Output the (X, Y) coordinate of the center of the cell containing the given text.  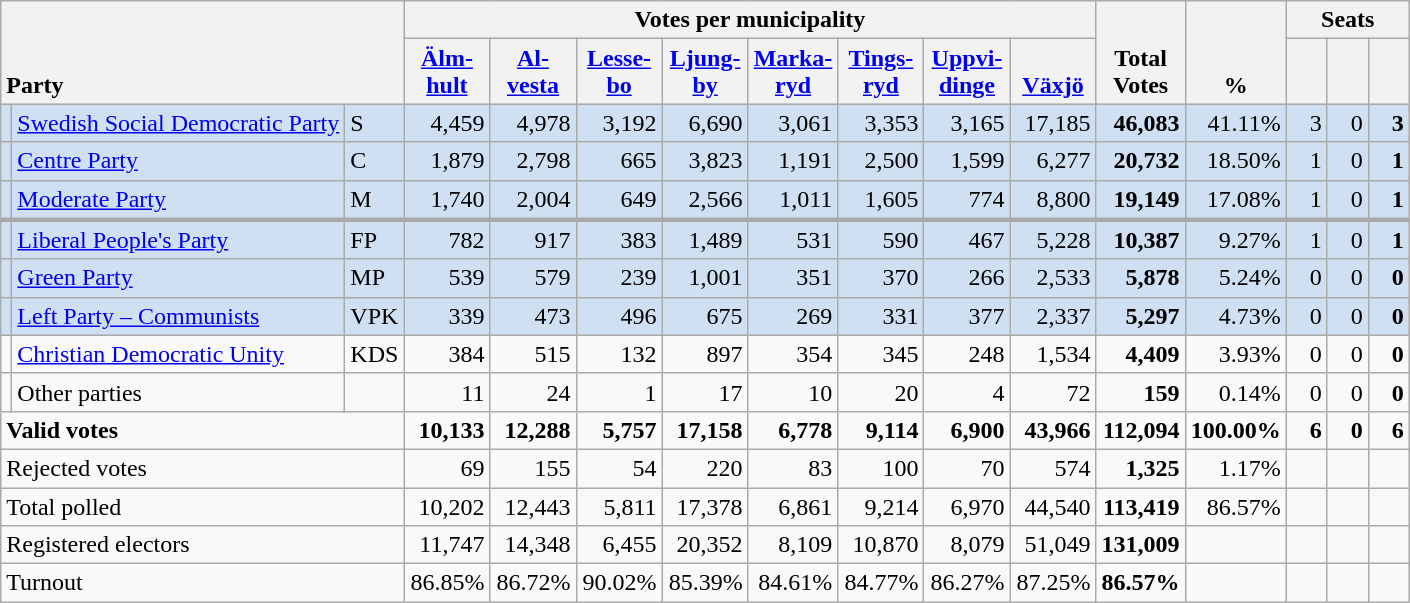
2,798 (533, 161)
12,288 (533, 430)
17 (705, 392)
43,966 (1053, 430)
11,747 (447, 545)
Älm- hult (447, 72)
8,079 (967, 545)
1,489 (705, 240)
345 (881, 354)
4 (967, 392)
Valid votes (202, 430)
590 (881, 240)
Moderate Party (178, 200)
Växjö (1053, 72)
90.02% (619, 583)
86.72% (533, 583)
3,823 (705, 161)
10,133 (447, 430)
12,443 (533, 507)
18.50% (1236, 161)
239 (619, 278)
1,605 (881, 200)
17,185 (1053, 123)
897 (705, 354)
269 (793, 316)
1,879 (447, 161)
6,778 (793, 430)
8,800 (1053, 200)
1,191 (793, 161)
Registered electors (202, 545)
17.08% (1236, 200)
6,970 (967, 507)
17,378 (705, 507)
1,534 (1053, 354)
370 (881, 278)
159 (1140, 392)
Rejected votes (202, 468)
87.25% (1053, 583)
6,277 (1053, 161)
339 (447, 316)
6,455 (619, 545)
3,353 (881, 123)
MP (374, 278)
473 (533, 316)
41.11% (1236, 123)
84.77% (881, 583)
M (374, 200)
649 (619, 200)
4,409 (1140, 354)
S (374, 123)
3,165 (967, 123)
9,214 (881, 507)
331 (881, 316)
539 (447, 278)
467 (967, 240)
Votes per municipality (750, 20)
5,811 (619, 507)
5,297 (1140, 316)
675 (705, 316)
266 (967, 278)
86.27% (967, 583)
Marka- ryd (793, 72)
14,348 (533, 545)
1,011 (793, 200)
354 (793, 354)
Total polled (202, 507)
Centre Party (178, 161)
5,228 (1053, 240)
2,500 (881, 161)
FP (374, 240)
574 (1053, 468)
Turnout (202, 583)
155 (533, 468)
100.00% (1236, 430)
579 (533, 278)
5,757 (619, 430)
C (374, 161)
774 (967, 200)
1.17% (1236, 468)
3,192 (619, 123)
9.27% (1236, 240)
2,337 (1053, 316)
383 (619, 240)
6,861 (793, 507)
VPK (374, 316)
Ljung- by (705, 72)
Liberal People's Party (178, 240)
51,049 (1053, 545)
Party (202, 52)
Tings- ryd (881, 72)
10,202 (447, 507)
0.14% (1236, 392)
83 (793, 468)
85.39% (705, 583)
72 (1053, 392)
20,732 (1140, 161)
4,978 (533, 123)
8,109 (793, 545)
1,325 (1140, 468)
5,878 (1140, 278)
Other parties (178, 392)
112,094 (1140, 430)
377 (967, 316)
Uppvi- dinge (967, 72)
1,001 (705, 278)
531 (793, 240)
54 (619, 468)
20 (881, 392)
496 (619, 316)
44,540 (1053, 507)
17,158 (705, 430)
132 (619, 354)
6,690 (705, 123)
Green Party (178, 278)
782 (447, 240)
100 (881, 468)
4,459 (447, 123)
1,740 (447, 200)
220 (705, 468)
5.24% (1236, 278)
69 (447, 468)
84.61% (793, 583)
20,352 (705, 545)
86.85% (447, 583)
351 (793, 278)
10,870 (881, 545)
Al- vesta (533, 72)
9,114 (881, 430)
Total Votes (1140, 52)
384 (447, 354)
10,387 (1140, 240)
Swedish Social Democratic Party (178, 123)
6,900 (967, 430)
% (1236, 52)
19,149 (1140, 200)
113,419 (1140, 507)
Christian Democratic Unity (178, 354)
2,004 (533, 200)
KDS (374, 354)
3,061 (793, 123)
70 (967, 468)
Left Party – Communists (178, 316)
4.73% (1236, 316)
131,009 (1140, 545)
665 (619, 161)
1,599 (967, 161)
2,566 (705, 200)
Lesse- bo (619, 72)
2,533 (1053, 278)
11 (447, 392)
3.93% (1236, 354)
515 (533, 354)
917 (533, 240)
10 (793, 392)
24 (533, 392)
Seats (1348, 20)
248 (967, 354)
46,083 (1140, 123)
